Scan for the cell matching the given text and deliver its [x, y] coordinate at center. 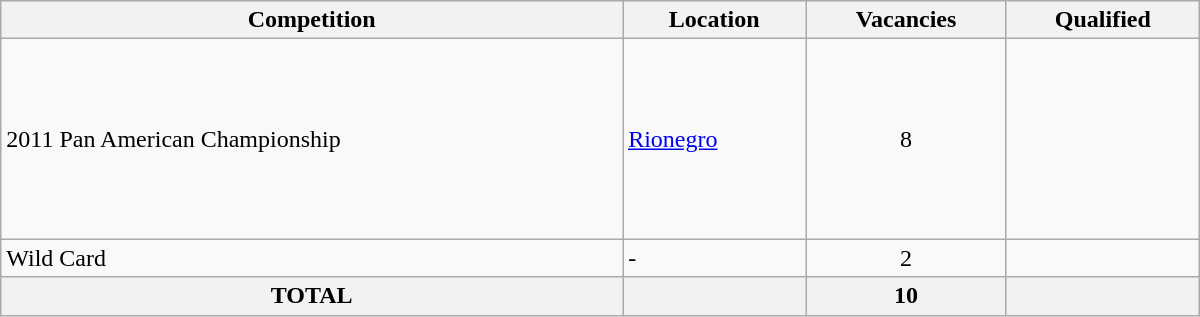
2 [906, 258]
TOTAL [312, 296]
Vacancies [906, 20]
Rionegro [714, 139]
10 [906, 296]
2011 Pan American Championship [312, 139]
Location [714, 20]
Wild Card [312, 258]
Competition [312, 20]
8 [906, 139]
Qualified [1102, 20]
- [714, 258]
